Find where the given text appears and provide that cell's center as [x, y] coordinate. 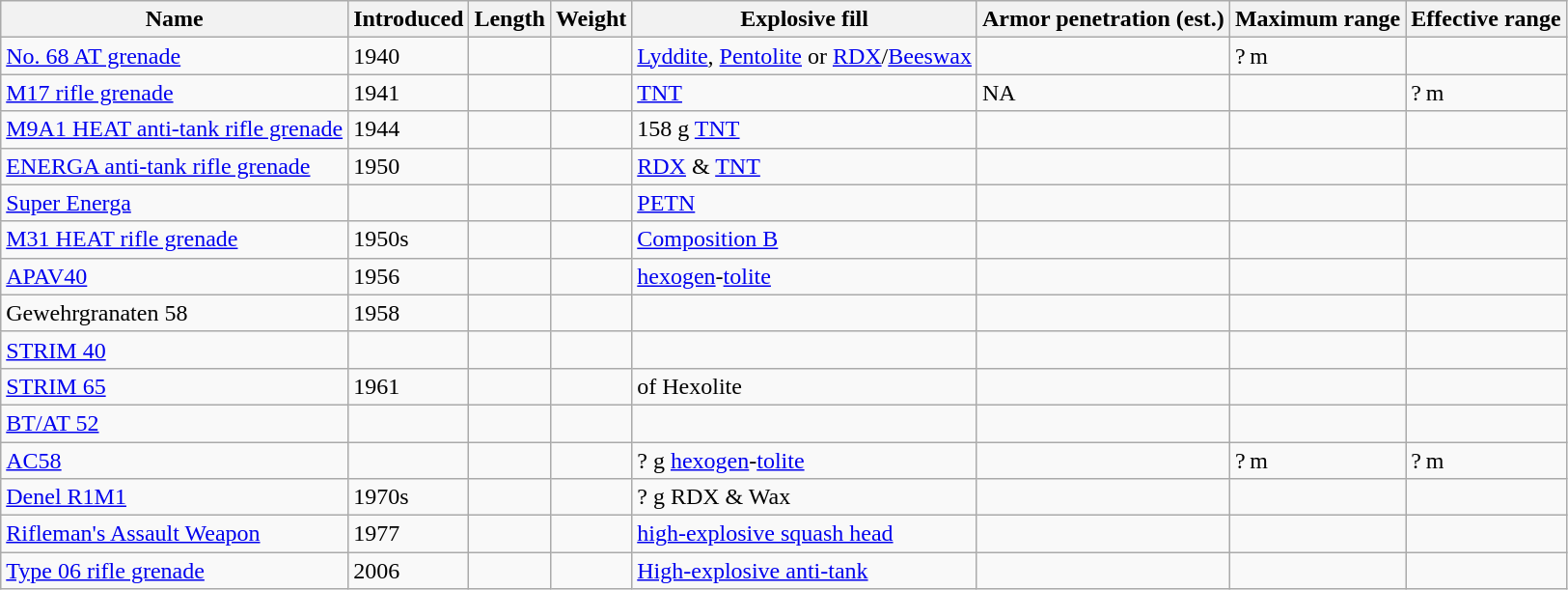
RDX & TNT [805, 166]
Denel R1M1 [175, 497]
STRIM 40 [175, 350]
Explosive fill [805, 19]
hexogen-tolite [805, 276]
1970s [409, 497]
1950 [409, 166]
M9A1 HEAT anti-tank rifle grenade [175, 129]
Composition B [805, 239]
? g hexogen-tolite [805, 461]
Introduced [409, 19]
of Hexolite [805, 386]
Armor penetration (est.) [1103, 19]
Maximum range [1317, 19]
1956 [409, 276]
1941 [409, 93]
Super Energa [175, 203]
M31 HEAT rifle grenade [175, 239]
1961 [409, 386]
APAV40 [175, 276]
2006 [409, 571]
1950s [409, 239]
M17 rifle grenade [175, 93]
Name [175, 19]
Length [509, 19]
high-explosive squash head [805, 534]
158 g TNT [805, 129]
BT/AT 52 [175, 423]
AC58 [175, 461]
High-explosive anti-tank [805, 571]
PETN [805, 203]
ENERGA anti-tank rifle grenade [175, 166]
TNT [805, 93]
1940 [409, 56]
Rifleman's Assault Weapon [175, 534]
Gewehrgranaten 58 [175, 313]
Lyddite, Pentolite or RDX/Beeswax [805, 56]
? g RDX & Wax [805, 497]
Effective range [1486, 19]
STRIM 65 [175, 386]
NA [1103, 93]
1958 [409, 313]
1944 [409, 129]
Type 06 rifle grenade [175, 571]
Weight [591, 19]
1977 [409, 534]
No. 68 AT grenade [175, 56]
